Return [X, Y] of the center of cell containing provided text 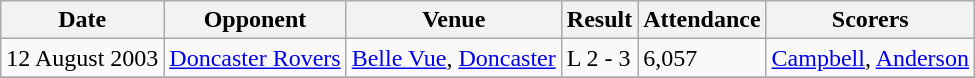
Attendance [702, 20]
Date [82, 20]
Scorers [870, 20]
6,057 [702, 58]
Opponent [255, 20]
L 2 - 3 [599, 58]
Venue [454, 20]
Belle Vue, Doncaster [454, 58]
12 August 2003 [82, 58]
Doncaster Rovers [255, 58]
Campbell, Anderson [870, 58]
Result [599, 20]
